Pinpoint the cell where the given text exists, returning its [x, y] midpoint coordinate. 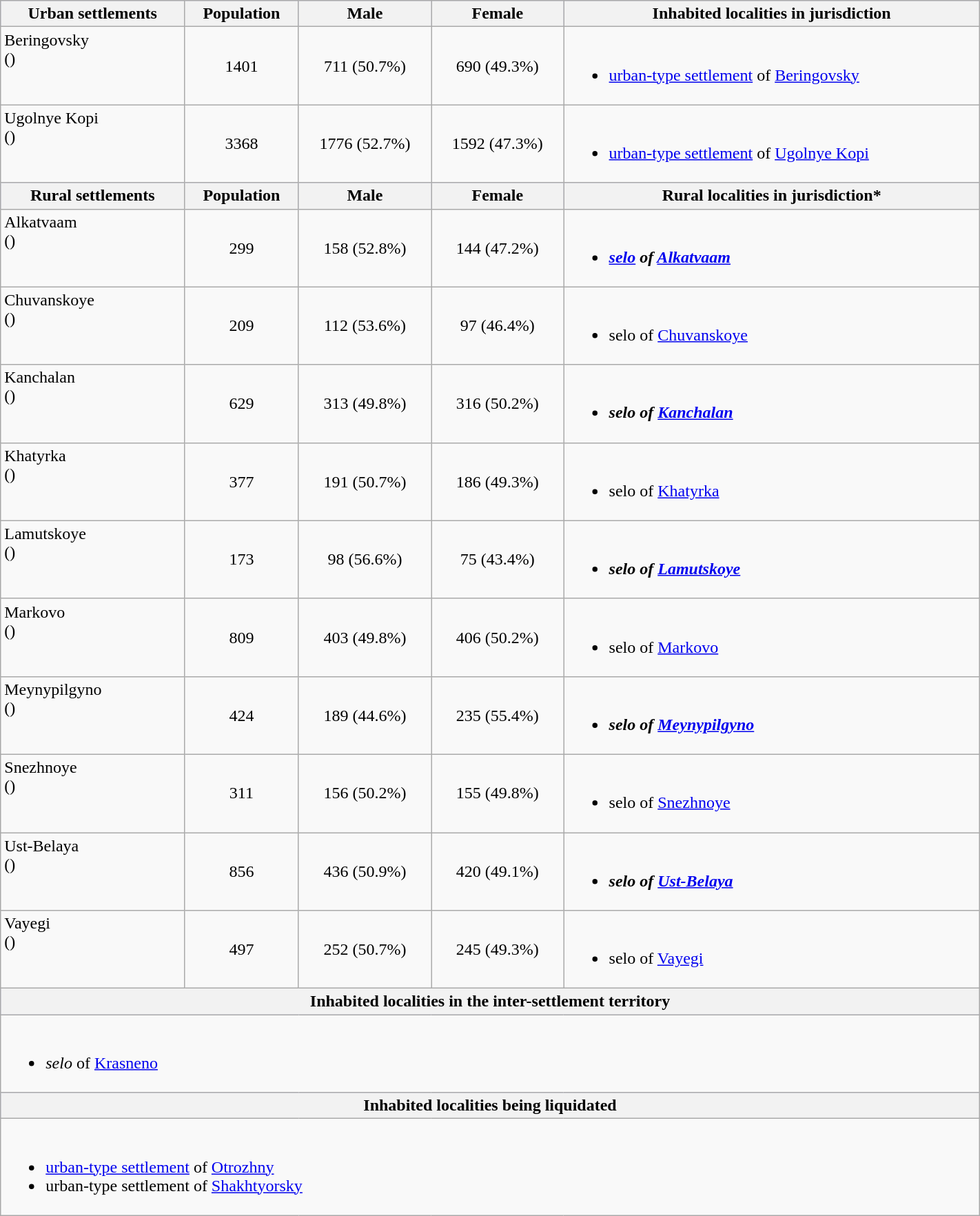
Inhabited localities being liquidated [490, 1106]
Alkatvaam() [92, 248]
191 (50.7%) [365, 481]
Beringovsky() [92, 66]
156 (50.2%) [365, 793]
189 (44.6%) [365, 716]
1776 (52.7%) [365, 143]
selo of Khatyrka [772, 481]
Chuvanskoye() [92, 325]
1401 [242, 66]
1592 (47.3%) [498, 143]
Rural settlements [92, 196]
selo of Vayegi [772, 950]
311 [242, 793]
selo of Chuvanskoye [772, 325]
112 (53.6%) [365, 325]
Inhabited localities in the inter-settlement territory [490, 1002]
252 (50.7%) [365, 950]
711 (50.7%) [365, 66]
urban-type settlement of Ugolnye Kopi [772, 143]
urban-type settlement of Otrozhnyurban-type settlement of Shakhtyorsky [490, 1167]
424 [242, 716]
377 [242, 481]
209 [242, 325]
Ust-Belaya() [92, 871]
75 (43.4%) [498, 560]
3368 [242, 143]
Snezhnoye() [92, 793]
Khatyrka() [92, 481]
selo of Krasneno [490, 1053]
299 [242, 248]
Urban settlements [92, 14]
urban-type settlement of Beringovsky [772, 66]
403 (49.8%) [365, 637]
Markovo() [92, 637]
158 (52.8%) [365, 248]
Inhabited localities in jurisdiction [772, 14]
235 (55.4%) [498, 716]
420 (49.1%) [498, 871]
155 (49.8%) [498, 793]
809 [242, 637]
316 (50.2%) [498, 404]
Vayegi() [92, 950]
Rural localities in jurisdiction* [772, 196]
Lamutskoye() [92, 560]
selo of Ust-Belaya [772, 871]
856 [242, 871]
selo of Snezhnoye [772, 793]
313 (49.8%) [365, 404]
436 (50.9%) [365, 871]
406 (50.2%) [498, 637]
245 (49.3%) [498, 950]
selo of Markovo [772, 637]
selo of Alkatvaam [772, 248]
690 (49.3%) [498, 66]
selo of Meynypilgyno [772, 716]
629 [242, 404]
186 (49.3%) [498, 481]
Meynypilgyno() [92, 716]
selo of Lamutskoye [772, 560]
144 (47.2%) [498, 248]
Kanchalan() [92, 404]
Ugolnye Kopi() [92, 143]
selo of Kanchalan [772, 404]
98 (56.6%) [365, 560]
173 [242, 560]
497 [242, 950]
97 (46.4%) [498, 325]
